Find where the given text appears and provide that cell's center as (x, y) coordinate. 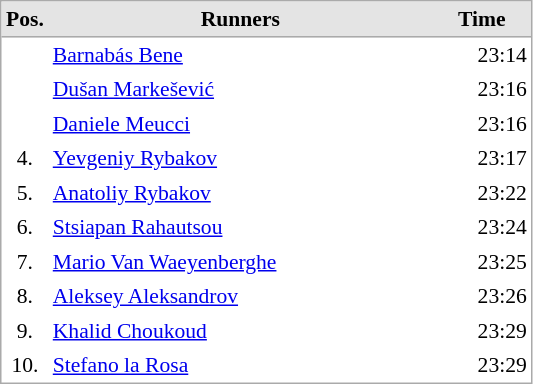
10. (26, 365)
23:22 (482, 193)
8. (26, 296)
23:24 (482, 227)
23:26 (482, 296)
4. (26, 158)
Khalid Choukoud (240, 331)
5. (26, 193)
Daniele Meucci (240, 123)
Aleksey Aleksandrov (240, 296)
6. (26, 227)
9. (26, 331)
Barnabás Bene (240, 55)
Dušan Markešević (240, 89)
23:14 (482, 55)
Mario Van Waeyenberghe (240, 261)
Anatoliy Rybakov (240, 193)
Pos. (26, 20)
7. (26, 261)
Stsiapan Rahautsou (240, 227)
Runners (240, 20)
23:17 (482, 158)
Stefano la Rosa (240, 365)
Yevgeniy Rybakov (240, 158)
Time (482, 20)
23:25 (482, 261)
